Detect which cell encompasses the target text, then output its (x, y) center coordinate. 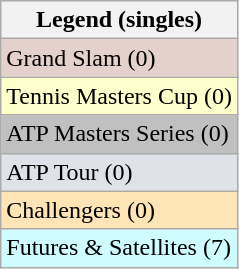
ATP Tour (0) (120, 172)
Challengers (0) (120, 210)
Tennis Masters Cup (0) (120, 96)
Legend (singles) (120, 20)
Grand Slam (0) (120, 58)
Futures & Satellites (7) (120, 248)
ATP Masters Series (0) (120, 134)
